Return the [x, y] coordinate for the center point of the cell that contains the specified text.  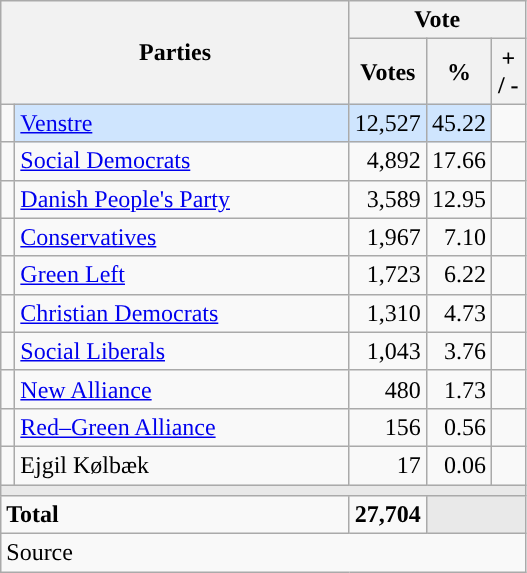
3.76 [458, 351]
Source [263, 553]
3,589 [388, 199]
17.66 [458, 161]
% [458, 72]
Red–Green Alliance [182, 427]
4,892 [388, 161]
12.95 [458, 199]
Christian Democrats [182, 313]
7.10 [458, 237]
1,310 [388, 313]
Parties [176, 52]
27,704 [388, 515]
Conservatives [182, 237]
1,967 [388, 237]
Votes [388, 72]
0.06 [458, 465]
45.22 [458, 123]
Social Democrats [182, 161]
Vote [437, 20]
156 [388, 427]
0.56 [458, 427]
Danish People's Party [182, 199]
Green Left [182, 275]
480 [388, 389]
12,527 [388, 123]
1.73 [458, 389]
6.22 [458, 275]
4.73 [458, 313]
Total [176, 515]
Venstre [182, 123]
1,043 [388, 351]
17 [388, 465]
+ / - [508, 72]
1,723 [388, 275]
Ejgil Kølbæk [182, 465]
New Alliance [182, 389]
Social Liberals [182, 351]
